From the cell containing the given text, extract its center point as [X, Y] coordinate. 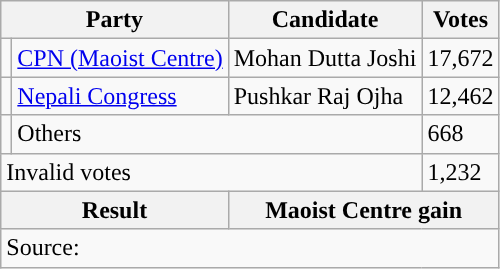
Result [114, 210]
Pushkar Raj Ojha [325, 96]
Candidate [325, 20]
Party [114, 20]
Source: [250, 248]
12,462 [460, 96]
Maoist Centre gain [364, 210]
Mohan Dutta Joshi [325, 58]
Nepali Congress [120, 96]
1,232 [460, 172]
17,672 [460, 58]
Votes [460, 20]
Invalid votes [212, 172]
CPN (Maoist Centre) [120, 58]
Others [217, 134]
668 [460, 134]
